Provide the (X, Y) coordinate of the cell's center where the given text is located.  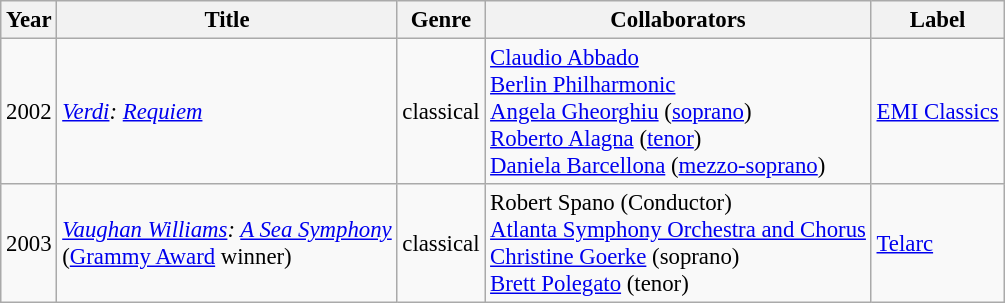
EMI Classics (938, 112)
Collaborators (678, 20)
2002 (29, 112)
Telarc (938, 244)
Vaughan Williams: A Sea Symphony(Grammy Award winner) (227, 244)
Year (29, 20)
Claudio AbbadoBerlin PhilharmonicAngela Gheorghiu (soprano)Roberto Alagna (tenor)Daniela Barcellona (mezzo-soprano) (678, 112)
Title (227, 20)
2003 (29, 244)
Verdi: Requiem (227, 112)
Genre (441, 20)
Robert Spano (Conductor) Atlanta Symphony Orchestra and ChorusChristine Goerke (soprano) Brett Polegato (tenor) (678, 244)
Label (938, 20)
